Provide the [X, Y] coordinate of the cell's center where the given text is located.  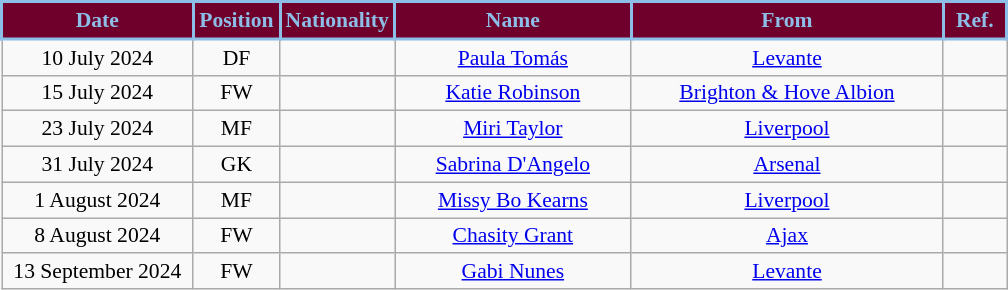
8 August 2024 [98, 236]
31 July 2024 [98, 165]
Ref. [975, 20]
Name [514, 20]
Ajax [787, 236]
Missy Bo Kearns [514, 200]
Date [98, 20]
Chasity Grant [514, 236]
13 September 2024 [98, 272]
GK [236, 165]
DF [236, 57]
Brighton & Hove Albion [787, 93]
Katie Robinson [514, 93]
Miri Taylor [514, 129]
Sabrina D'Angelo [514, 165]
Position [236, 20]
Gabi Nunes [514, 272]
10 July 2024 [98, 57]
1 August 2024 [98, 200]
Arsenal [787, 165]
From [787, 20]
15 July 2024 [98, 93]
Nationality [338, 20]
23 July 2024 [98, 129]
Paula Tomás [514, 57]
